Locate the cell with the specified text and output its [X, Y] center coordinate. 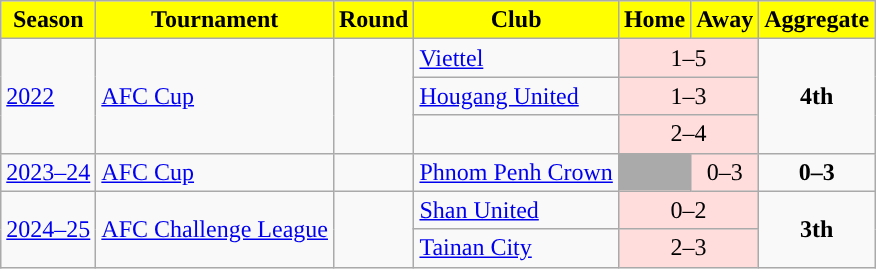
4th [817, 96]
Phnom Penh Crown [516, 172]
2022 [48, 96]
Viettel [516, 58]
Home [654, 20]
3th [817, 229]
Season [48, 20]
Club [516, 20]
Round [373, 20]
1–3 [688, 96]
Aggregate [817, 20]
1–5 [688, 58]
Shan United [516, 210]
2024–25 [48, 229]
Tainan City [516, 248]
2023–24 [48, 172]
0–2 [688, 210]
AFC Challenge League [215, 229]
Hougang United [516, 96]
2–4 [688, 134]
Away [725, 20]
Tournament [215, 20]
2–3 [688, 248]
